Detect which cell encompasses the target text, then output its [X, Y] center coordinate. 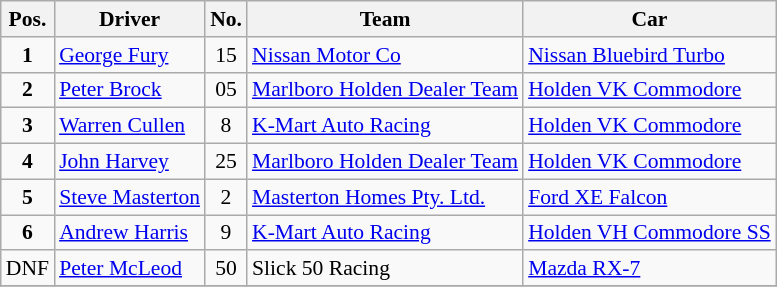
DNF [28, 269]
4 [28, 162]
05 [226, 90]
No. [226, 19]
5 [28, 197]
Nissan Motor Co [385, 55]
50 [226, 269]
1 [28, 55]
Nissan Bluebird Turbo [650, 55]
25 [226, 162]
Mazda RX-7 [650, 269]
Ford XE Falcon [650, 197]
Driver [130, 19]
15 [226, 55]
Masterton Homes Pty. Ltd. [385, 197]
Andrew Harris [130, 233]
Holden VH Commodore SS [650, 233]
Peter McLeod [130, 269]
Slick 50 Racing [385, 269]
Peter Brock [130, 90]
9 [226, 233]
John Harvey [130, 162]
Pos. [28, 19]
George Fury [130, 55]
Warren Cullen [130, 126]
3 [28, 126]
Car [650, 19]
Team [385, 19]
6 [28, 233]
Steve Masterton [130, 197]
8 [226, 126]
